Pinpoint the cell where the given text exists, returning its (X, Y) midpoint coordinate. 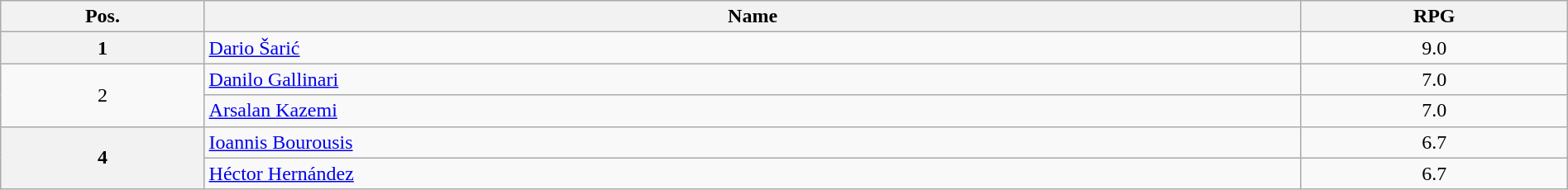
9.0 (1434, 48)
Arsalan Kazemi (753, 111)
Dario Šarić (753, 48)
RPG (1434, 17)
4 (103, 158)
Ioannis Bourousis (753, 142)
Name (753, 17)
2 (103, 95)
Pos. (103, 17)
Danilo Gallinari (753, 79)
Héctor Hernández (753, 173)
1 (103, 48)
